Provide the [X, Y] coordinate of the cell's center where the given text is located.  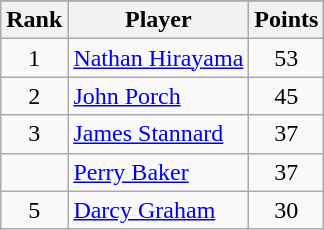
5 [34, 210]
Points [286, 20]
James Stannard [158, 134]
30 [286, 210]
John Porch [158, 96]
2 [34, 96]
1 [34, 58]
Rank [34, 20]
Darcy Graham [158, 210]
3 [34, 134]
45 [286, 96]
53 [286, 58]
Perry Baker [158, 172]
Nathan Hirayama [158, 58]
Player [158, 20]
